Find where the given text appears and provide that cell's center as [x, y] coordinate. 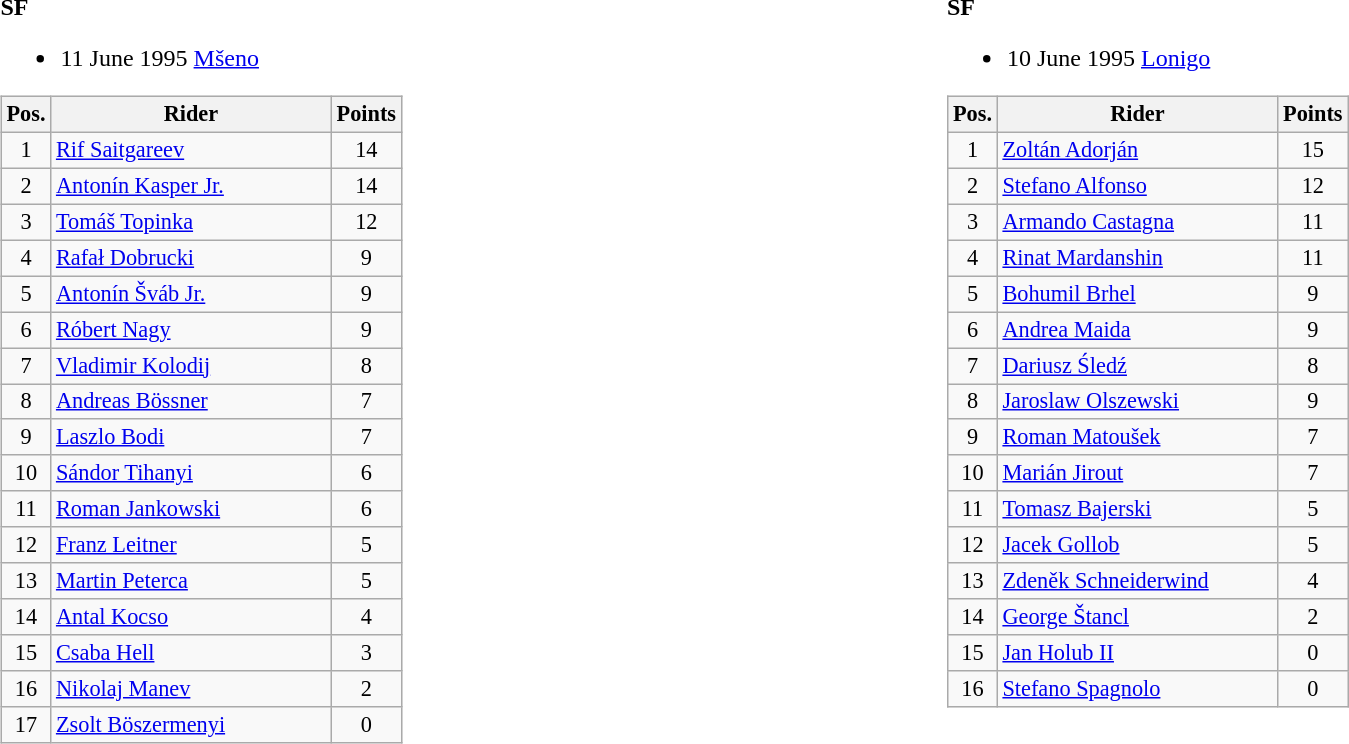
Zdeněk Schneiderwind [1137, 581]
Antonín Kasper Jr. [191, 186]
Zsolt Böszermenyi [191, 725]
George Štancl [1137, 617]
Dariusz Śledź [1137, 366]
Bohumil Brhel [1137, 294]
Zoltán Adorján [1137, 150]
Róbert Nagy [191, 330]
Rif Saitgareev [191, 150]
Jan Holub II [1137, 653]
Tomáš Topinka [191, 222]
Vladimir Kolodij [191, 366]
Andrea Maida [1137, 330]
Stefano Alfonso [1137, 186]
Franz Leitner [191, 545]
Sándor Tihanyi [191, 473]
Stefano Spagnolo [1137, 689]
Roman Jankowski [191, 509]
Antal Kocso [191, 617]
Nikolaj Manev [191, 689]
Csaba Hell [191, 653]
Martin Peterca [191, 581]
Roman Matoušek [1137, 437]
Andreas Bössner [191, 402]
Rinat Mardanshin [1137, 258]
17 [26, 725]
Antonín Šváb Jr. [191, 294]
Marián Jirout [1137, 473]
Laszlo Bodi [191, 437]
Armando Castagna [1137, 222]
Tomasz Bajerski [1137, 509]
Jaroslaw Olszewski [1137, 402]
Jacek Gollob [1137, 545]
Rafał Dobrucki [191, 258]
